Return the (X, Y) coordinate for the center point of the cell that contains the specified text.  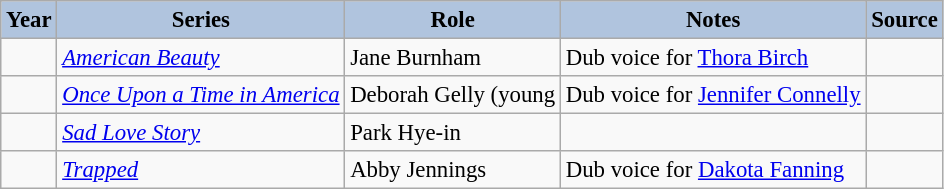
Once Upon a Time in America (201, 95)
American Beauty (201, 58)
Abby Jennings (453, 170)
Sad Love Story (201, 133)
Series (201, 20)
Role (453, 20)
Source (904, 20)
Dub voice for Dakota Fanning (712, 170)
Trapped (201, 170)
Jane Burnham (453, 58)
Notes (712, 20)
Park Hye-in (453, 133)
Dub voice for Thora Birch (712, 58)
Deborah Gelly (young (453, 95)
Dub voice for Jennifer Connelly (712, 95)
Year (29, 20)
